Capture the cell that displays the provided text and extract its [X, Y] central coordinate. 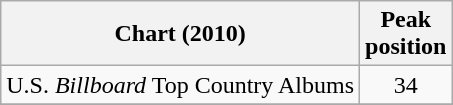
U.S. Billboard Top Country Albums [180, 85]
34 [406, 85]
Peakposition [406, 34]
Chart (2010) [180, 34]
